Find where the given text appears and provide that cell's center as (X, Y) coordinate. 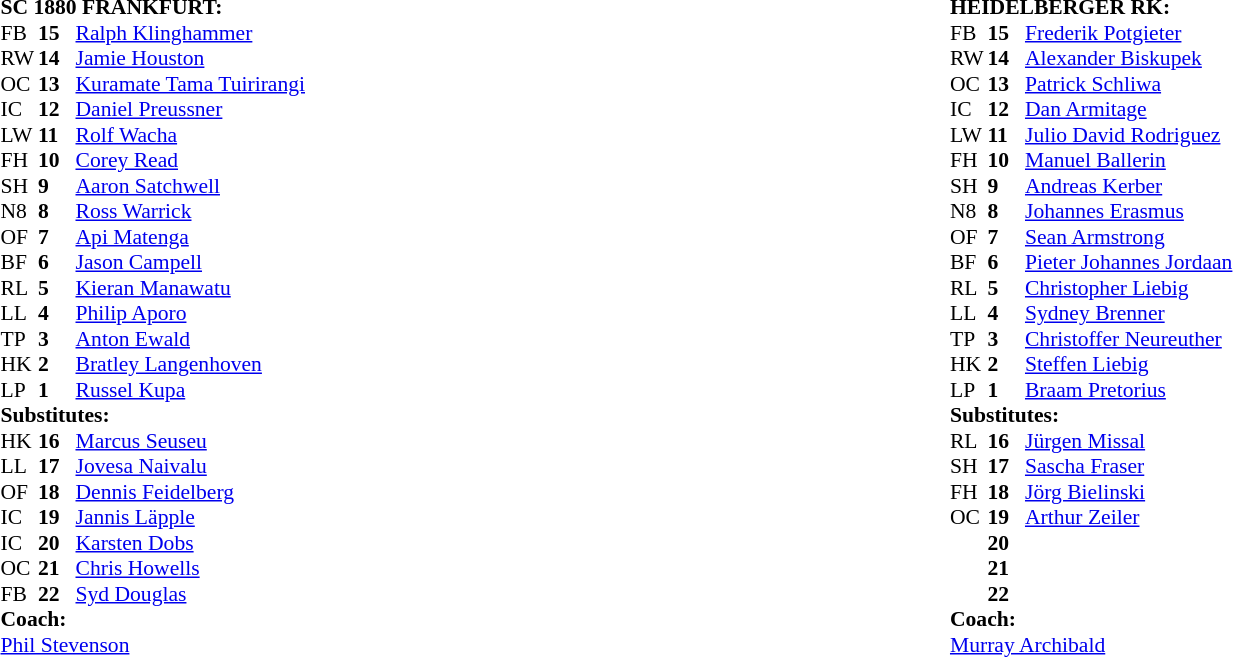
Alexander Biskupek (1128, 59)
Jörg Bielinski (1128, 492)
Aaron Satchwell (191, 186)
Russel Kupa (191, 390)
Steffen Liebig (1128, 365)
Rolf Wacha (191, 135)
Arthur Zeiler (1128, 517)
Jürgen Missal (1128, 441)
Jamie Houston (191, 59)
Corey Read (191, 161)
Jannis Läpple (191, 517)
Sydney Brenner (1128, 313)
Andreas Kerber (1128, 186)
Sean Armstrong (1128, 237)
Kieran Manawatu (191, 288)
Christoffer Neureuther (1128, 339)
Jovesa Naivalu (191, 467)
Manuel Ballerin (1128, 161)
Marcus Seuseu (191, 441)
Christopher Liebig (1128, 288)
Dennis Feidelberg (191, 492)
Pieter Johannes Jordaan (1128, 263)
Anton Ewald (191, 339)
Dan Armitage (1128, 109)
Jason Campell (191, 263)
Johannes Erasmus (1128, 211)
Sascha Fraser (1128, 467)
Ralph Klinghammer (191, 33)
Chris Howells (191, 569)
Ross Warrick (191, 211)
Frederik Potgieter (1128, 33)
Daniel Preussner (191, 109)
Patrick Schliwa (1128, 84)
Syd Douglas (191, 594)
Api Matenga (191, 237)
Karsten Dobs (191, 543)
Braam Pretorius (1128, 390)
Philip Aporo (191, 313)
Kuramate Tama Tuirirangi (191, 84)
Bratley Langenhoven (191, 365)
Julio David Rodriguez (1128, 135)
